Output the [x, y] coordinate of the center of the cell containing the given text.  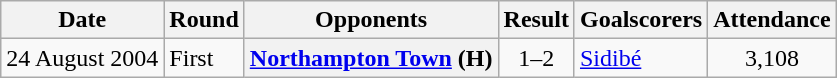
Attendance [772, 20]
Result [536, 20]
Northampton Town (H) [371, 58]
Round [204, 20]
First [204, 58]
3,108 [772, 58]
Opponents [371, 20]
1–2 [536, 58]
Goalscorers [640, 20]
Sidibé [640, 58]
Date [82, 20]
24 August 2004 [82, 58]
